Identify which cell holds the provided text, then report its [x, y] central coordinate. 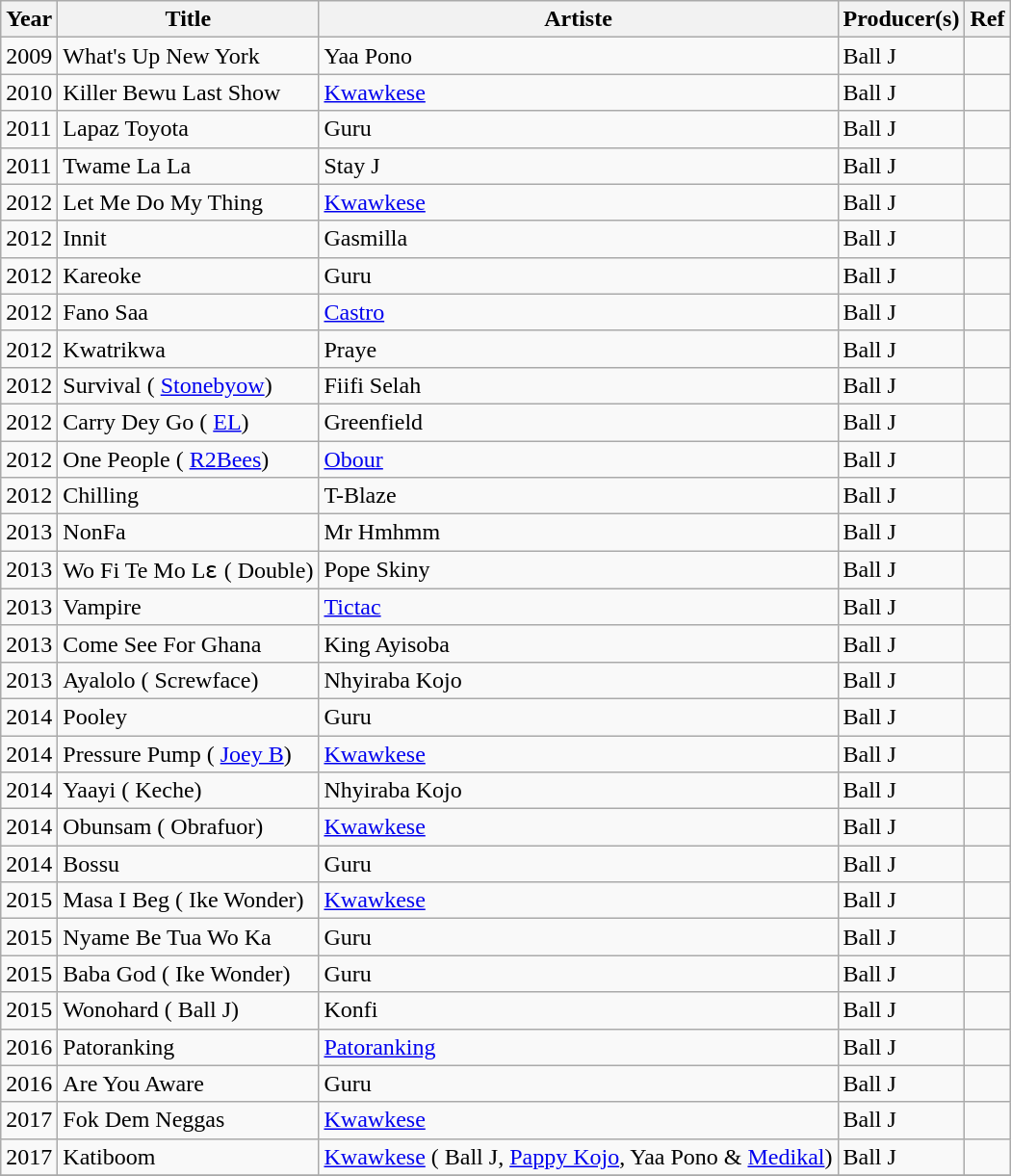
Chilling [189, 496]
Fok Dem Neggas [189, 1120]
Kareoke [189, 275]
What's Up New York [189, 56]
Greenfield [578, 422]
Killer Bewu Last Show [189, 92]
Twame La La [189, 166]
Artiste [578, 19]
Yaayi ( Keche) [189, 791]
Masa I Beg ( Ike Wonder) [189, 901]
Ref [988, 19]
Innit [189, 239]
Kwatrikwa [189, 349]
Bossu [189, 864]
Baba God ( Ike Wonder) [189, 974]
One People ( R2Bees) [189, 459]
Obour [578, 459]
Ayalolo ( Screwface) [189, 680]
Wo Fi Te Mo Lɛ ( Double) [189, 570]
Title [189, 19]
Yaa Pono [578, 56]
King Ayisoba [578, 643]
Pooley [189, 717]
Castro [578, 312]
Carry Dey Go ( EL) [189, 422]
Lapaz Toyota [189, 129]
Fiifi Selah [578, 385]
Are You Aware [189, 1084]
Nyame Be Tua Wo Ka [189, 937]
Gasmilla [578, 239]
T-Blaze [578, 496]
Pressure Pump ( Joey B) [189, 754]
Mr Hmhmm [578, 533]
Come See For Ghana [189, 643]
Let Me Do My Thing [189, 202]
Praye [578, 349]
Obunsam ( Obrafuor) [189, 827]
Stay J [578, 166]
Year [29, 19]
Tictac [578, 607]
Wonohard ( Ball J) [189, 1010]
Konfi [578, 1010]
Producer(s) [901, 19]
NonFa [189, 533]
2010 [29, 92]
Fano Saa [189, 312]
Kwawkese ( Ball J, Pappy Kojo, Yaa Pono & Medikal) [578, 1157]
2009 [29, 56]
Vampire [189, 607]
Survival ( Stonebyow) [189, 385]
Pope Skiny [578, 570]
Katiboom [189, 1157]
